For the text-containing cell, return its midpoint in (x, y) coordinate format. 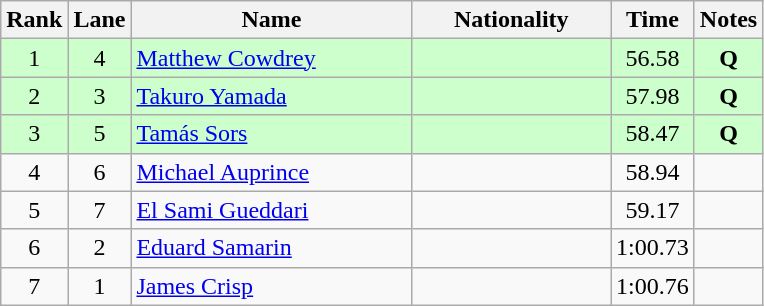
1:00.76 (653, 286)
El Sami Gueddari (272, 210)
Tamás Sors (272, 134)
Nationality (512, 20)
Notes (728, 20)
James Crisp (272, 286)
Lane (100, 20)
59.17 (653, 210)
56.58 (653, 58)
58.47 (653, 134)
Rank (34, 20)
Matthew Cowdrey (272, 58)
Name (272, 20)
Takuro Yamada (272, 96)
58.94 (653, 172)
57.98 (653, 96)
Eduard Samarin (272, 248)
1:00.73 (653, 248)
Michael Auprince (272, 172)
Time (653, 20)
